Find where the given text appears and provide that cell's center as (x, y) coordinate. 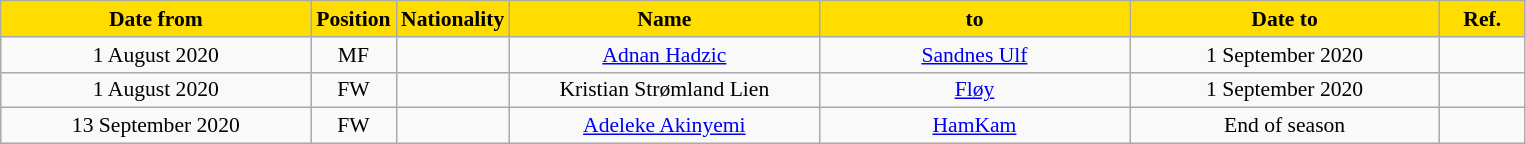
Kristian Strømland Lien (664, 90)
Fløy (974, 90)
Ref. (1482, 19)
to (974, 19)
HamKam (974, 126)
End of season (1285, 126)
13 September 2020 (156, 126)
Position (354, 19)
Date from (156, 19)
MF (354, 55)
Nationality (452, 19)
Date to (1285, 19)
Adnan Hadzic (664, 55)
Name (664, 19)
Adeleke Akinyemi (664, 126)
Sandnes Ulf (974, 55)
